Scan for the cell matching the given text and deliver its [X, Y] coordinate at center. 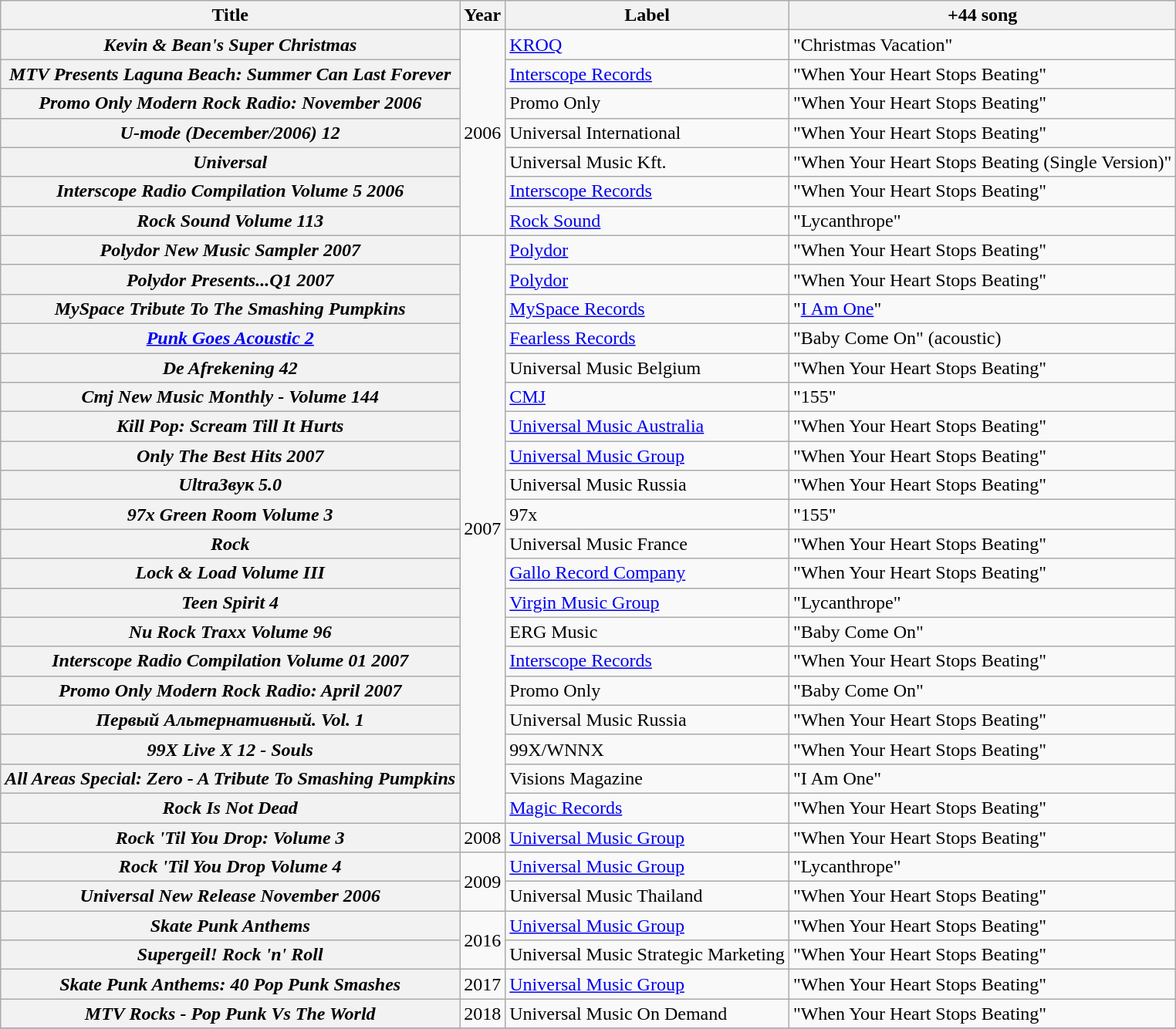
De Afrekening 42 [230, 368]
Universal Music Thailand [647, 896]
99X/WNNX [647, 749]
2017 [483, 984]
CMJ [647, 397]
Rock Sound [647, 221]
Первый Альтернативный. Vol. 1 [230, 720]
Universal International [647, 133]
Interscope Radio Compilation Volume 01 2007 [230, 661]
MTV Presents Laguna Beach: Summer Can Last Forever [230, 74]
Only The Best Hits 2007 [230, 456]
Year [483, 15]
Skate Punk Anthems: 40 Pop Punk Smashes [230, 984]
"When Your Heart Stops Beating (Single Version)" [982, 162]
Universal New Release November 2006 [230, 896]
Promo Only Modern Rock Radio: April 2007 [230, 690]
Universal Music Kft. [647, 162]
Interscope Radio Compilation Volume 5 2006 [230, 191]
U-mode (December/2006) 12 [230, 133]
Fearless Records [647, 338]
KROQ [647, 45]
Universal Music Strategic Marketing [647, 955]
MySpace Tribute To The Smashing Pumpkins [230, 309]
2018 [483, 1014]
Lock & Load Volume III [230, 573]
Skate Punk Anthems [230, 926]
UltraЗвук 5.0 [230, 485]
Promo Only Modern Rock Radio: November 2006 [230, 103]
Rock Is Not Dead [230, 808]
Kevin & Bean's Super Christmas [230, 45]
Nu Rock Traxx Volume 96 [230, 632]
Label [647, 15]
Polydor New Music Sampler 2007 [230, 250]
Rock 'Til You Drop: Volume 3 [230, 837]
2007 [483, 529]
ERG Music [647, 632]
Punk Goes Acoustic 2 [230, 338]
"Baby Come On" (acoustic) [982, 338]
Rock Sound Volume 113 [230, 221]
Title [230, 15]
Universal Music Australia [647, 427]
2008 [483, 837]
Universal [230, 162]
Universal Music France [647, 544]
All Areas Special: Zero - A Tribute To Smashing Pumpkins [230, 778]
Kill Pop: Scream Till It Hurts [230, 427]
99X Live X 12 - Souls [230, 749]
MySpace Records [647, 309]
Universal Music Belgium [647, 368]
2009 [483, 882]
Virgin Music Group [647, 602]
Rock 'Til You Drop Volume 4 [230, 867]
Polydor Presents...Q1 2007 [230, 279]
Teen Spirit 4 [230, 602]
Visions Magazine [647, 778]
97x Green Room Volume 3 [230, 514]
Gallo Record Company [647, 573]
Magic Records [647, 808]
MTV Rocks - Pop Punk Vs The World [230, 1014]
+44 song [982, 15]
Rock [230, 544]
"Christmas Vacation" [982, 45]
2006 [483, 133]
Supergeil! Rock 'n' Roll [230, 955]
Cmj New Music Monthly - Volume 144 [230, 397]
97x [647, 514]
2016 [483, 940]
Universal Music On Demand [647, 1014]
